For the text-containing cell, return its midpoint in [x, y] coordinate format. 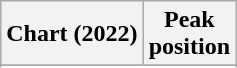
Chart (2022) [72, 34]
Peakposition [189, 34]
